Search for the cell housing the specified text and yield its [X, Y] center coordinate. 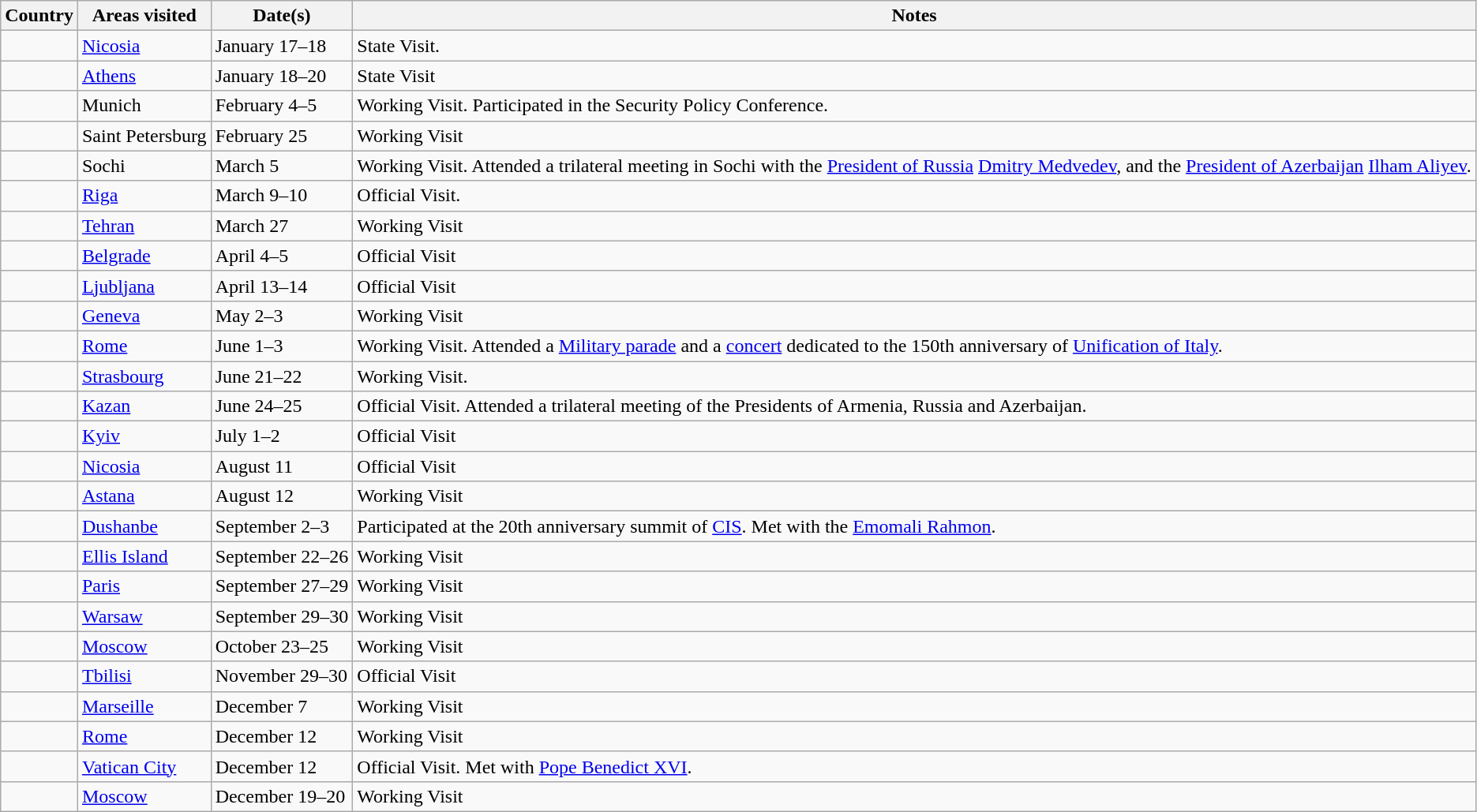
January 17–18 [282, 46]
Marseille [144, 706]
Notes [914, 16]
September 22–26 [282, 556]
Participated at the 20th anniversary summit of CIS. Met with the Emomali Rahmon. [914, 526]
Belgrade [144, 256]
Working Visit. Attended a Military parade and a concert dedicated to the 150th anniversary of Unification of Italy. [914, 346]
Kyiv [144, 436]
May 2–3 [282, 316]
Athens [144, 76]
Working Visit. [914, 376]
October 23–25 [282, 646]
March 5 [282, 166]
State Visit [914, 76]
June 1–3 [282, 346]
Date(s) [282, 16]
Areas visited [144, 16]
June 21–22 [282, 376]
February 4–5 [282, 106]
March 27 [282, 226]
Kazan [144, 406]
Paris [144, 586]
Saint Petersburg [144, 136]
Geneva [144, 316]
September 27–29 [282, 586]
Vatican City [144, 766]
Official Visit. Attended a trilateral meeting of the Presidents of Armenia, Russia and Azerbaijan. [914, 406]
April 13–14 [282, 286]
April 4–5 [282, 256]
December 19–20 [282, 796]
Country [39, 16]
Tehran [144, 226]
August 12 [282, 496]
Astana [144, 496]
Munich [144, 106]
Warsaw [144, 616]
Sochi [144, 166]
September 2–3 [282, 526]
March 9–10 [282, 196]
January 18–20 [282, 76]
June 24–25 [282, 406]
July 1–2 [282, 436]
Ellis Island [144, 556]
November 29–30 [282, 676]
September 29–30 [282, 616]
August 11 [282, 466]
Tbilisi [144, 676]
State Visit. [914, 46]
Strasbourg [144, 376]
Official Visit. [914, 196]
Official Visit. Met with Pope Benedict XVI. [914, 766]
December 7 [282, 706]
Ljubljana [144, 286]
Working Visit. Participated in the Security Policy Conference. [914, 106]
Working Visit. Attended a trilateral meeting in Sochi with the President of Russia Dmitry Medvedev, and the President of Azerbaijan Ilham Aliyev. [914, 166]
February 25 [282, 136]
Dushanbe [144, 526]
Riga [144, 196]
